Determine the [x, y] coordinate at the center of the cell enclosing the given text.  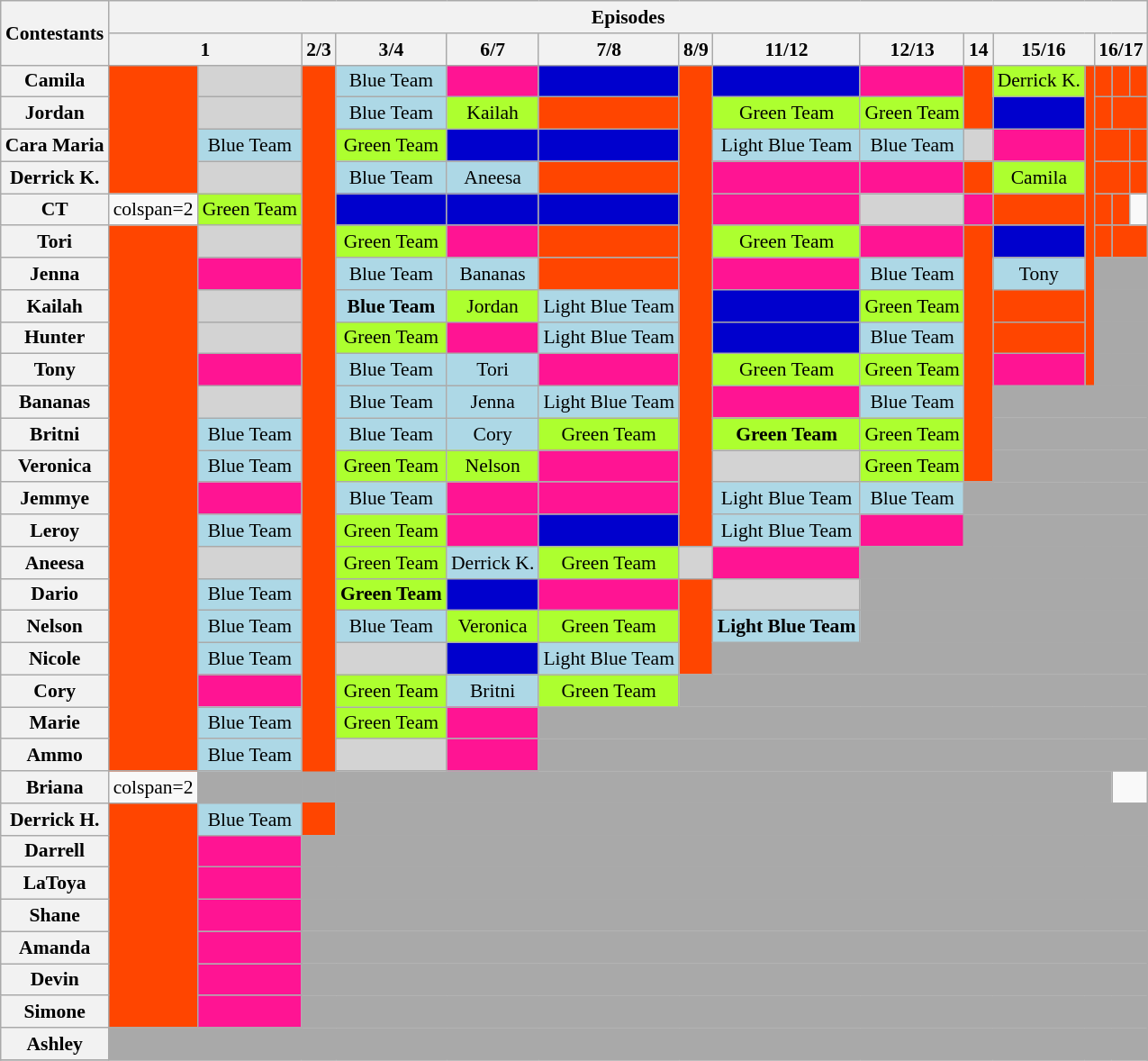
Nicole [55, 659]
Ashley [55, 1044]
Ammo [55, 756]
3/4 [391, 50]
Jemmye [55, 499]
Simone [55, 1012]
LaToya [55, 884]
1 [205, 50]
16/17 [1120, 50]
11/12 [787, 50]
8/9 [696, 50]
14 [979, 50]
Briana [55, 787]
Hunter [55, 338]
2/3 [319, 50]
6/7 [493, 50]
Contestants [55, 32]
CT [55, 210]
15/16 [1044, 50]
Shane [55, 916]
Marie [55, 723]
Derrick H. [55, 820]
Episodes [628, 17]
Dario [55, 594]
Darrell [55, 851]
12/13 [912, 50]
Amanda [55, 948]
Leroy [55, 530]
Devin [55, 980]
7/8 [609, 50]
Cara Maria [55, 146]
